Detect which cell encompasses the target text, then output its [x, y] center coordinate. 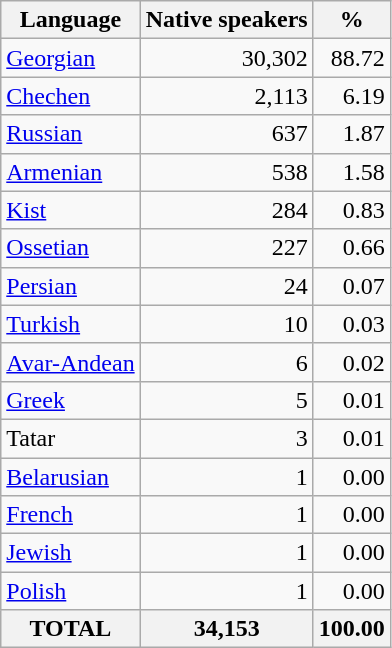
227 [226, 248]
5 [226, 400]
637 [226, 134]
Persian [70, 286]
Avar-Andean [70, 362]
Kist [70, 210]
Georgian [70, 58]
30,302 [226, 58]
34,153 [226, 629]
2,113 [226, 96]
6 [226, 362]
0.02 [352, 362]
284 [226, 210]
Tatar [70, 438]
Native speakers [226, 20]
0.83 [352, 210]
0.66 [352, 248]
Ossetian [70, 248]
% [352, 20]
1.87 [352, 134]
538 [226, 172]
TOTAL [70, 629]
6.19 [352, 96]
Chechen [70, 96]
Belarusian [70, 477]
1.58 [352, 172]
Polish [70, 591]
French [70, 515]
0.07 [352, 286]
24 [226, 286]
Greek [70, 400]
Turkish [70, 324]
3 [226, 438]
100.00 [352, 629]
Jewish [70, 553]
Russian [70, 134]
10 [226, 324]
Language [70, 20]
Armenian [70, 172]
88.72 [352, 58]
0.03 [352, 324]
